Return (x, y) of the center of cell containing provided text 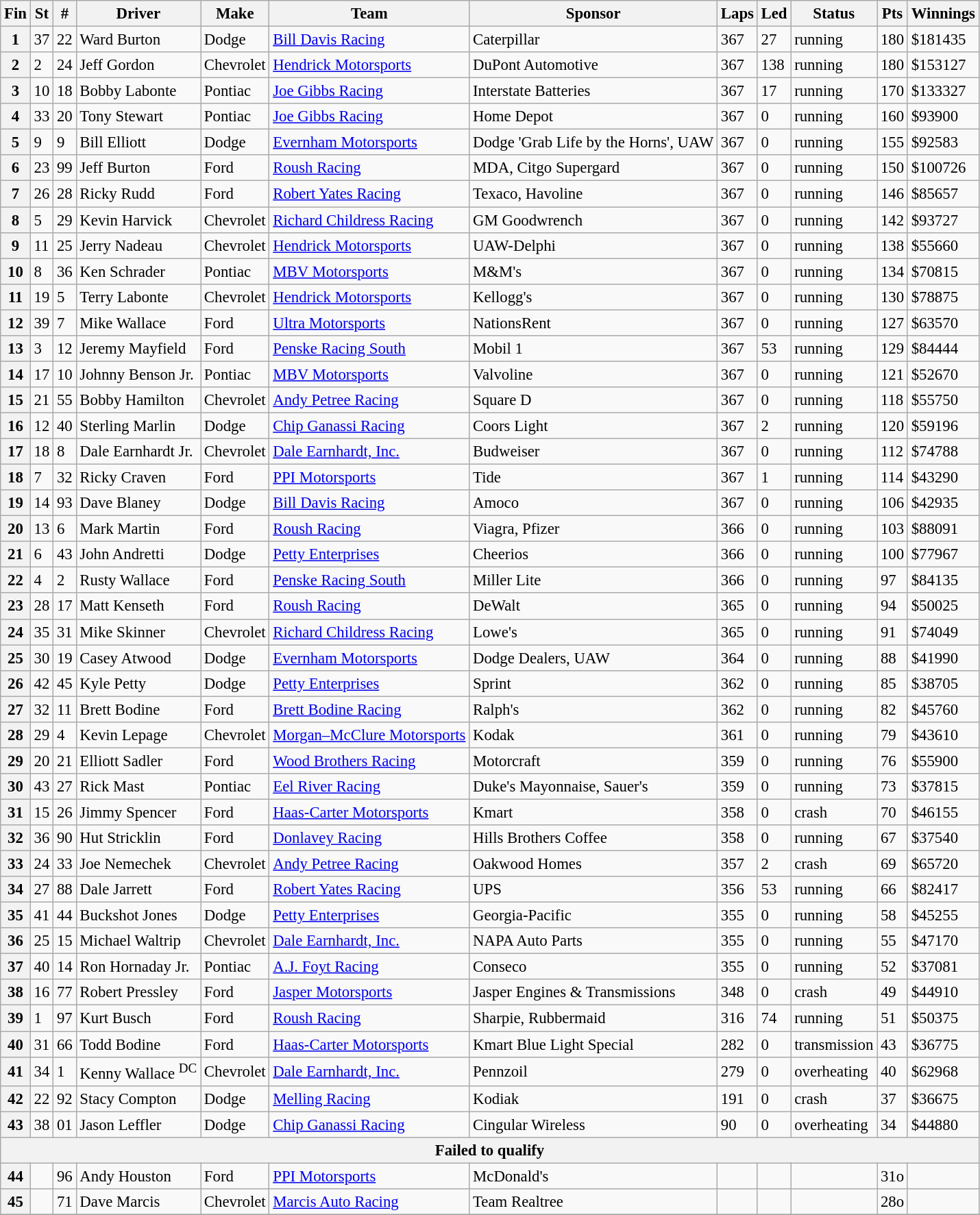
Bobby Labonte (138, 91)
28o (892, 1202)
51 (892, 1018)
Mike Skinner (138, 632)
282 (737, 1044)
$74049 (943, 632)
MDA, Citgo Supergard (593, 168)
106 (892, 503)
$50375 (943, 1018)
92 (64, 1099)
NationsRent (593, 323)
$63570 (943, 323)
Motorcraft (593, 761)
Texaco, Havoline (593, 194)
$55660 (943, 245)
Marcis Auto Racing (369, 1202)
John Andretti (138, 554)
Sharpie, Rubbermaid (593, 1018)
DeWalt (593, 606)
49 (892, 993)
Sterling Marlin (138, 426)
Bill Elliott (138, 143)
Caterpillar (593, 40)
77 (64, 993)
Ricky Rudd (138, 194)
Laps (737, 14)
Ralph's (593, 709)
191 (737, 1099)
$93727 (943, 220)
Morgan–McClure Motorsports (369, 735)
142 (892, 220)
Johnny Benson Jr. (138, 374)
279 (737, 1071)
Driver (138, 14)
Square D (593, 400)
82 (892, 709)
93 (64, 503)
Elliott Sadler (138, 761)
Rusty Wallace (138, 580)
58 (892, 916)
$37081 (943, 967)
364 (737, 658)
Lowe's (593, 632)
Kmart Blue Light Special (593, 1044)
Team Realtree (593, 1202)
Jeremy Mayfield (138, 349)
Tide (593, 478)
85 (892, 683)
M&M's (593, 271)
Sponsor (593, 14)
134 (892, 271)
361 (737, 735)
Oakwood Homes (593, 864)
$82417 (943, 889)
52 (892, 967)
Ward Burton (138, 40)
146 (892, 194)
$46155 (943, 812)
357 (737, 864)
96 (64, 1176)
Kellogg's (593, 297)
Georgia-Pacific (593, 916)
Kyle Petty (138, 683)
$44880 (943, 1125)
Jasper Engines & Transmissions (593, 993)
Robert Pressley (138, 993)
Michael Waltrip (138, 941)
$181435 (943, 40)
$36775 (943, 1044)
$153127 (943, 65)
Coors Light (593, 426)
73 (892, 787)
150 (892, 168)
100 (892, 554)
Kenny Wallace DC (138, 1071)
Jimmy Spencer (138, 812)
Buckshot Jones (138, 916)
118 (892, 400)
160 (892, 116)
Amoco (593, 503)
Mobil 1 (593, 349)
$77967 (943, 554)
Casey Atwood (138, 658)
94 (892, 606)
Matt Kenseth (138, 606)
$88091 (943, 529)
$70815 (943, 271)
$84135 (943, 580)
Miller Lite (593, 580)
Stacy Compton (138, 1099)
348 (737, 993)
$41990 (943, 658)
$84444 (943, 349)
Terry Labonte (138, 297)
Cheerios (593, 554)
103 (892, 529)
$74788 (943, 452)
Ricky Craven (138, 478)
130 (892, 297)
$37815 (943, 787)
Budweiser (593, 452)
Winnings (943, 14)
Duke's Mayonnaise, Sauer's (593, 787)
316 (737, 1018)
Dale Earnhardt Jr. (138, 452)
$55900 (943, 761)
70 (892, 812)
Sprint (593, 683)
Jasper Motorsports (369, 993)
121 (892, 374)
Dale Jarrett (138, 889)
Status (834, 14)
Mike Wallace (138, 323)
$133327 (943, 91)
Jeff Burton (138, 168)
99 (64, 168)
Eel River Racing (369, 787)
$42935 (943, 503)
155 (892, 143)
74 (774, 1018)
$45760 (943, 709)
Dodge 'Grab Life by the Horns', UAW (593, 143)
Kevin Harvick (138, 220)
Todd Bodine (138, 1044)
Fin (16, 14)
Make (235, 14)
Valvoline (593, 374)
Joe Nemechek (138, 864)
Donlavey Racing (369, 838)
Pennzoil (593, 1071)
129 (892, 349)
Hills Brothers Coffee (593, 838)
Kmart (593, 812)
$93900 (943, 116)
Tony Stewart (138, 116)
112 (892, 452)
Andy Houston (138, 1176)
transmission (834, 1044)
Rick Mast (138, 787)
Brett Bodine (138, 709)
91 (892, 632)
Jerry Nadeau (138, 245)
Jason Leffler (138, 1125)
$85657 (943, 194)
69 (892, 864)
UPS (593, 889)
$62968 (943, 1071)
Dodge Dealers, UAW (593, 658)
GM Goodwrench (593, 220)
Viagra, Pfizer (593, 529)
Brett Bodine Racing (369, 709)
Kevin Lepage (138, 735)
Hut Stricklin (138, 838)
$78875 (943, 297)
$59196 (943, 426)
$38705 (943, 683)
67 (892, 838)
Pts (892, 14)
Mark Martin (138, 529)
$100726 (943, 168)
$43610 (943, 735)
Jeff Gordon (138, 65)
A.J. Foyt Racing (369, 967)
$65720 (943, 864)
Led (774, 14)
$44910 (943, 993)
$37540 (943, 838)
$92583 (943, 143)
79 (892, 735)
Conseco (593, 967)
71 (64, 1202)
Home Depot (593, 116)
01 (64, 1125)
Kodiak (593, 1099)
$47170 (943, 941)
Melling Racing (369, 1099)
170 (892, 91)
McDonald's (593, 1176)
114 (892, 478)
# (64, 14)
Dave Marcis (138, 1202)
Kodak (593, 735)
Interstate Batteries (593, 91)
$50025 (943, 606)
Team (369, 14)
$43290 (943, 478)
120 (892, 426)
Dave Blaney (138, 503)
$52670 (943, 374)
Ron Hornaday Jr. (138, 967)
Cingular Wireless (593, 1125)
76 (892, 761)
$55750 (943, 400)
Ultra Motorsports (369, 323)
Failed to qualify (490, 1151)
127 (892, 323)
356 (737, 889)
Ken Schrader (138, 271)
Bobby Hamilton (138, 400)
St (41, 14)
$45255 (943, 916)
UAW-Delphi (593, 245)
31o (892, 1176)
NAPA Auto Parts (593, 941)
$36675 (943, 1099)
DuPont Automotive (593, 65)
Kurt Busch (138, 1018)
Wood Brothers Racing (369, 761)
